Determine the (X, Y) coordinate at the center of the cell enclosing the given text.  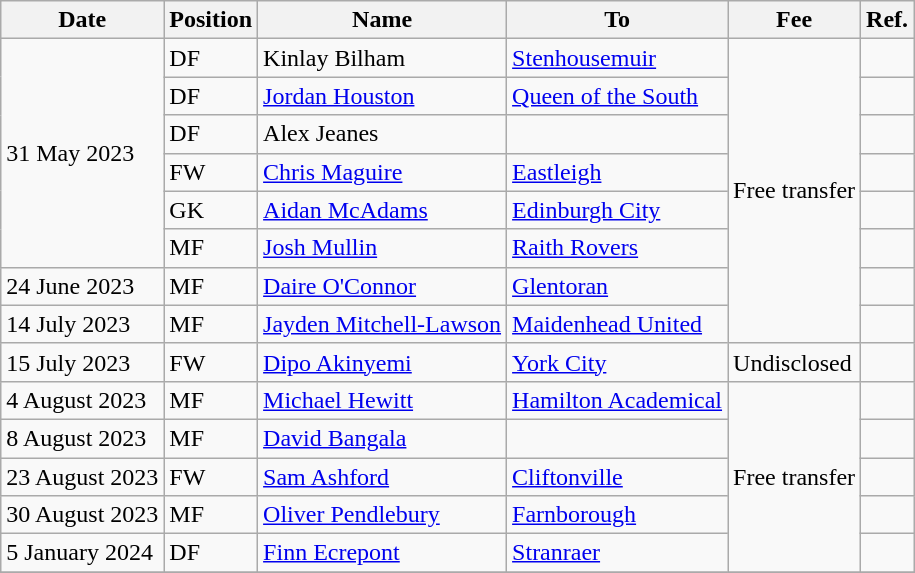
Cliftonville (618, 477)
Josh Mullin (382, 248)
Daire O'Connor (382, 286)
David Bangala (382, 438)
Oliver Pendlebury (382, 515)
Stenhousemuir (618, 58)
Glentoran (618, 286)
Fee (794, 20)
Date (82, 20)
8 August 2023 (82, 438)
Stranraer (618, 553)
Sam Ashford (382, 477)
Finn Ecrepont (382, 553)
Alex Jeanes (382, 134)
31 May 2023 (82, 153)
Queen of the South (618, 96)
14 July 2023 (82, 324)
4 August 2023 (82, 400)
Maidenhead United (618, 324)
Raith Rovers (618, 248)
Jayden Mitchell-Lawson (382, 324)
Kinlay Bilham (382, 58)
24 June 2023 (82, 286)
York City (618, 362)
23 August 2023 (82, 477)
15 July 2023 (82, 362)
GK (211, 210)
Hamilton Academical (618, 400)
Eastleigh (618, 172)
Jordan Houston (382, 96)
Position (211, 20)
Michael Hewitt (382, 400)
Dipo Akinyemi (382, 362)
Undisclosed (794, 362)
Aidan McAdams (382, 210)
5 January 2024 (82, 553)
To (618, 20)
Ref. (888, 20)
30 August 2023 (82, 515)
Edinburgh City (618, 210)
Farnborough (618, 515)
Name (382, 20)
Chris Maguire (382, 172)
